Return [x, y] of the center of cell containing provided text 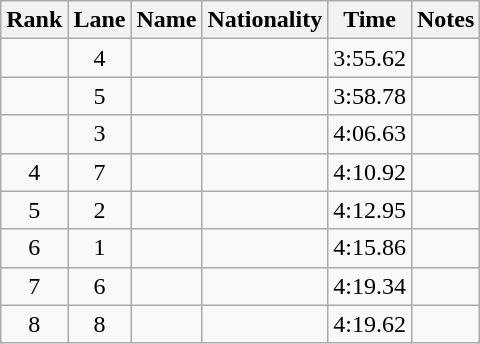
1 [100, 248]
4:19.34 [370, 286]
2 [100, 210]
4:12.95 [370, 210]
Time [370, 20]
4:15.86 [370, 248]
Notes [445, 20]
4:19.62 [370, 324]
3:55.62 [370, 58]
4:06.63 [370, 134]
Lane [100, 20]
3:58.78 [370, 96]
3 [100, 134]
4:10.92 [370, 172]
Nationality [265, 20]
Name [166, 20]
Rank [34, 20]
